Scan for the cell matching the given text and deliver its [x, y] coordinate at center. 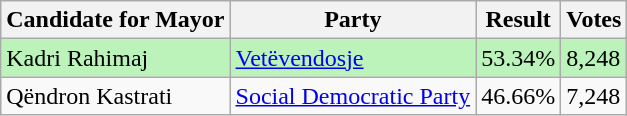
7,248 [594, 96]
Vetëvendosje [353, 58]
Kadri Rahimaj [116, 58]
8,248 [594, 58]
Party [353, 20]
Candidate for Mayor [116, 20]
Social Democratic Party [353, 96]
46.66% [518, 96]
53.34% [518, 58]
Votes [594, 20]
Qëndron Kastrati [116, 96]
Result [518, 20]
